Provide the (x, y) coordinate of the cell's center where the given text is located.  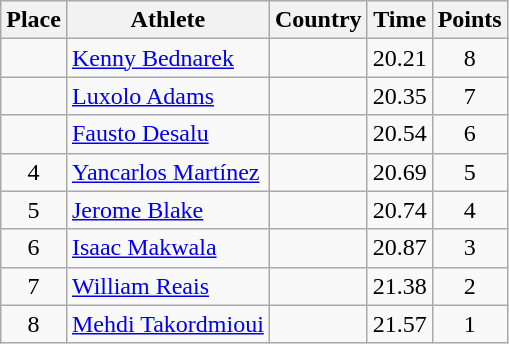
Points (470, 20)
20.54 (400, 134)
21.38 (400, 286)
Place (34, 20)
Yancarlos Martínez (168, 172)
3 (470, 248)
Country (318, 20)
Kenny Bednarek (168, 58)
1 (470, 324)
Jerome Blake (168, 210)
20.74 (400, 210)
William Reais (168, 286)
Fausto Desalu (168, 134)
21.57 (400, 324)
20.69 (400, 172)
20.35 (400, 96)
Luxolo Adams (168, 96)
Time (400, 20)
Mehdi Takordmioui (168, 324)
20.21 (400, 58)
Isaac Makwala (168, 248)
2 (470, 286)
20.87 (400, 248)
Athlete (168, 20)
